Return (X, Y) of the center of cell containing provided text 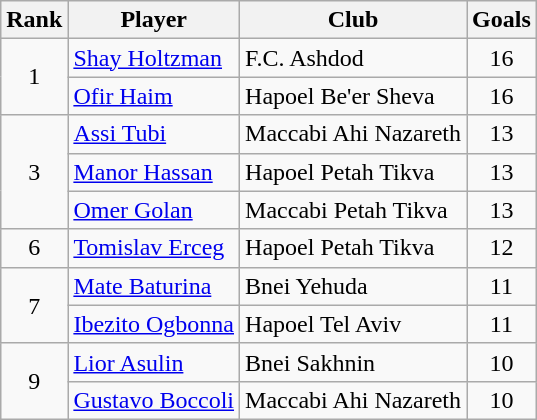
Assi Tubi (154, 134)
Ibezito Ogbonna (154, 324)
Omer Golan (154, 210)
Ofir Haim (154, 96)
Player (154, 20)
Shay Holtzman (154, 58)
Lior Asulin (154, 362)
Manor Hassan (154, 172)
Gustavo Boccoli (154, 400)
Hapoel Be'er Sheva (354, 96)
F.C. Ashdod (354, 58)
Bnei Sakhnin (354, 362)
12 (502, 248)
7 (34, 305)
Club (354, 20)
3 (34, 172)
Tomislav Erceg (154, 248)
1 (34, 77)
Rank (34, 20)
Maccabi Petah Tikva (354, 210)
Bnei Yehuda (354, 286)
9 (34, 381)
Goals (502, 20)
6 (34, 248)
Mate Baturina (154, 286)
Hapoel Tel Aviv (354, 324)
